Provide the [x, y] coordinate of the cell's center where the given text is located.  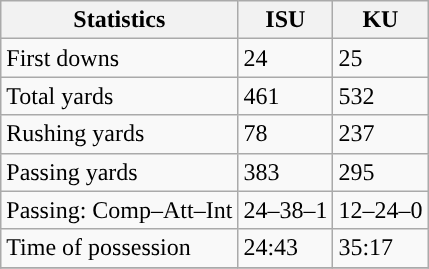
461 [286, 96]
First downs [120, 58]
532 [380, 96]
35:17 [380, 248]
Rushing yards [120, 134]
Total yards [120, 96]
Passing: Comp–Att–Int [120, 210]
25 [380, 58]
ISU [286, 20]
Statistics [120, 20]
24:43 [286, 248]
Time of possession [120, 248]
24–38–1 [286, 210]
237 [380, 134]
12–24–0 [380, 210]
KU [380, 20]
295 [380, 172]
24 [286, 58]
Passing yards [120, 172]
383 [286, 172]
78 [286, 134]
